Output the (x, y) coordinate of the center of the cell containing the given text.  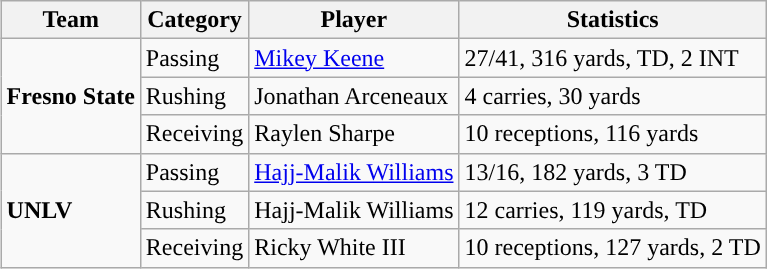
Mikey Keene (354, 58)
10 receptions, 116 yards (612, 134)
Raylen Sharpe (354, 134)
10 receptions, 127 yards, 2 TD (612, 248)
12 carries, 119 yards, TD (612, 210)
Player (354, 20)
Ricky White III (354, 248)
Fresno State (70, 96)
Team (70, 20)
Jonathan Arceneaux (354, 96)
UNLV (70, 210)
4 carries, 30 yards (612, 96)
Category (194, 20)
13/16, 182 yards, 3 TD (612, 172)
Statistics (612, 20)
27/41, 316 yards, TD, 2 INT (612, 58)
